Determine the (X, Y) coordinate at the center of the cell enclosing the given text.  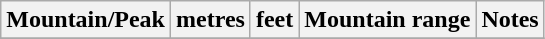
Notes (510, 20)
Mountain/Peak (86, 20)
Mountain range (388, 20)
metres (211, 20)
feet (274, 20)
